Scan for the cell matching the given text and deliver its [X, Y] coordinate at center. 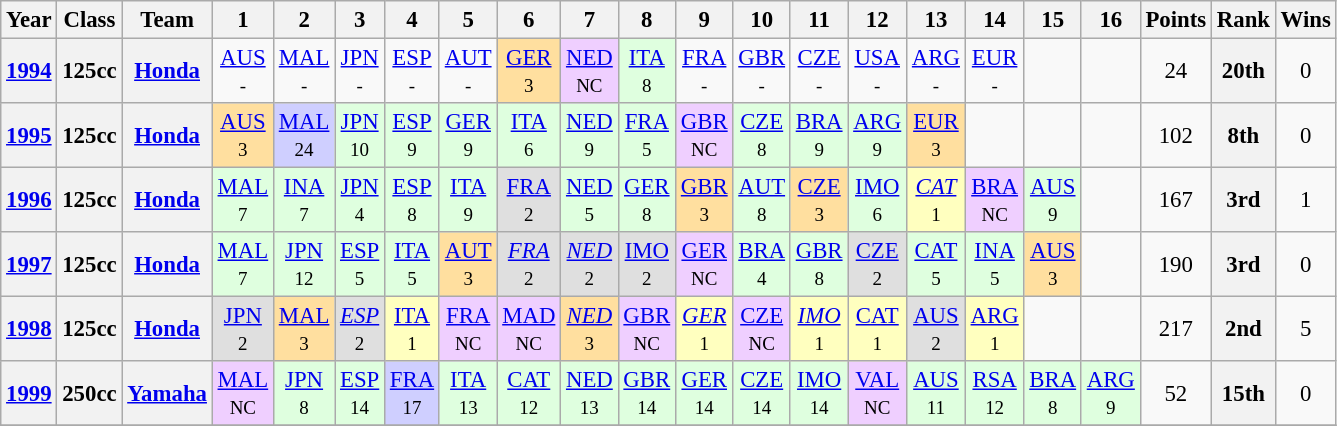
BRA4 [762, 264]
12 [878, 20]
ITA6 [529, 136]
EUR3 [936, 136]
1998 [29, 330]
20th [1244, 72]
INA5 [994, 264]
NED2 [590, 264]
JPN12 [304, 264]
4 [412, 20]
15 [1052, 20]
7 [590, 20]
ITA9 [468, 200]
24 [1176, 72]
IMO2 [646, 264]
JPN2 [242, 330]
1995 [29, 136]
167 [1176, 200]
BRA9 [818, 136]
102 [1176, 136]
Points [1176, 20]
NED5 [590, 200]
NED9 [590, 136]
JPN- [360, 72]
ESP2 [360, 330]
217 [1176, 330]
EUR- [994, 72]
14 [994, 20]
NED3 [590, 330]
1996 [29, 200]
FRANC [468, 330]
GER8 [646, 200]
AUT8 [762, 200]
Year [29, 20]
Wins [1306, 20]
GER1 [704, 330]
MAL- [304, 72]
NEDNC [590, 72]
MAL24 [304, 136]
GERNC [704, 264]
CZE2 [878, 264]
Team [167, 20]
8th [1244, 136]
2 [304, 20]
ESP9 [412, 136]
6 [529, 20]
GER3 [529, 72]
MADNC [529, 330]
INA7 [304, 200]
2nd [1244, 330]
GBR- [762, 72]
1997 [29, 264]
USA- [878, 72]
3 [360, 20]
ESP5 [360, 264]
JPN10 [360, 136]
JPN4 [360, 200]
BRANC [994, 200]
10 [762, 20]
AUS- [242, 72]
13 [936, 20]
CAT5 [936, 264]
IMO1 [818, 330]
ESP8 [412, 200]
CZE8 [762, 136]
16 [1110, 20]
1994 [29, 72]
CZENC [762, 330]
11 [818, 20]
ITA5 [412, 264]
FRA- [704, 72]
MAL3 [304, 330]
AUT3 [468, 264]
8 [646, 20]
ARG9 [878, 136]
Class [90, 20]
AUS2 [936, 330]
ARG1 [994, 330]
ARG- [936, 72]
Rank [1244, 20]
CZE3 [818, 200]
AUT- [468, 72]
ESP- [412, 72]
FRA5 [646, 136]
AUS9 [1052, 200]
9 [704, 20]
GER9 [468, 136]
ITA1 [412, 330]
ITA8 [646, 72]
190 [1176, 264]
IMO6 [878, 200]
CZE- [818, 72]
GBR3 [704, 200]
GBR8 [818, 264]
